For the text-containing cell, return its midpoint in [x, y] coordinate format. 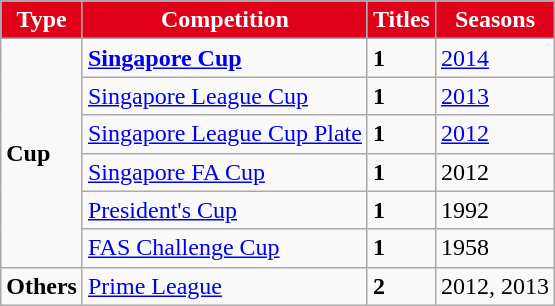
1958 [494, 248]
1992 [494, 210]
Cup [42, 153]
Singapore Cup [224, 58]
2 [401, 286]
2014 [494, 58]
President's Cup [224, 210]
2013 [494, 96]
Competition [224, 20]
Others [42, 286]
Singapore FA Cup [224, 172]
2012, 2013 [494, 286]
Prime League [224, 286]
Seasons [494, 20]
Type [42, 20]
Singapore League Cup Plate [224, 134]
Titles [401, 20]
Singapore League Cup [224, 96]
FAS Challenge Cup [224, 248]
